Output the (X, Y) coordinate of the center of the cell containing the given text.  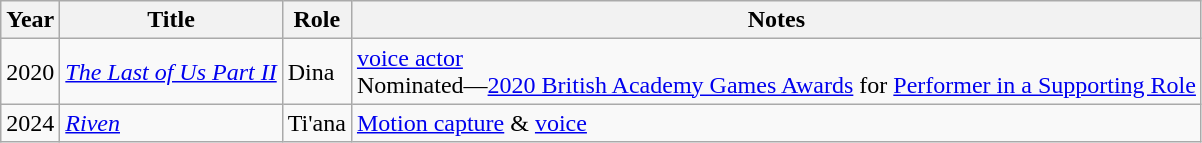
Dina (316, 72)
2024 (30, 123)
Notes (776, 20)
Title (171, 20)
The Last of Us Part II (171, 72)
Ti'ana (316, 123)
Motion capture & voice (776, 123)
Year (30, 20)
Riven (171, 123)
2020 (30, 72)
Role (316, 20)
voice actorNominated—2020 British Academy Games Awards for Performer in a Supporting Role (776, 72)
